Capture the cell that displays the provided text and extract its [X, Y] central coordinate. 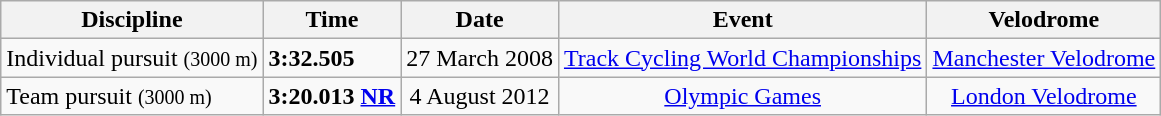
Track Cycling World Championships [742, 58]
27 March 2008 [480, 58]
4 August 2012 [480, 96]
Team pursuit (3000 m) [132, 96]
Manchester Velodrome [1044, 58]
Event [742, 20]
Velodrome [1044, 20]
Date [480, 20]
3:32.505 [332, 58]
3:20.013 NR [332, 96]
London Velodrome [1044, 96]
Individual pursuit (3000 m) [132, 58]
Time [332, 20]
Discipline [132, 20]
Olympic Games [742, 96]
